Pinpoint the cell where the given text exists, returning its [x, y] midpoint coordinate. 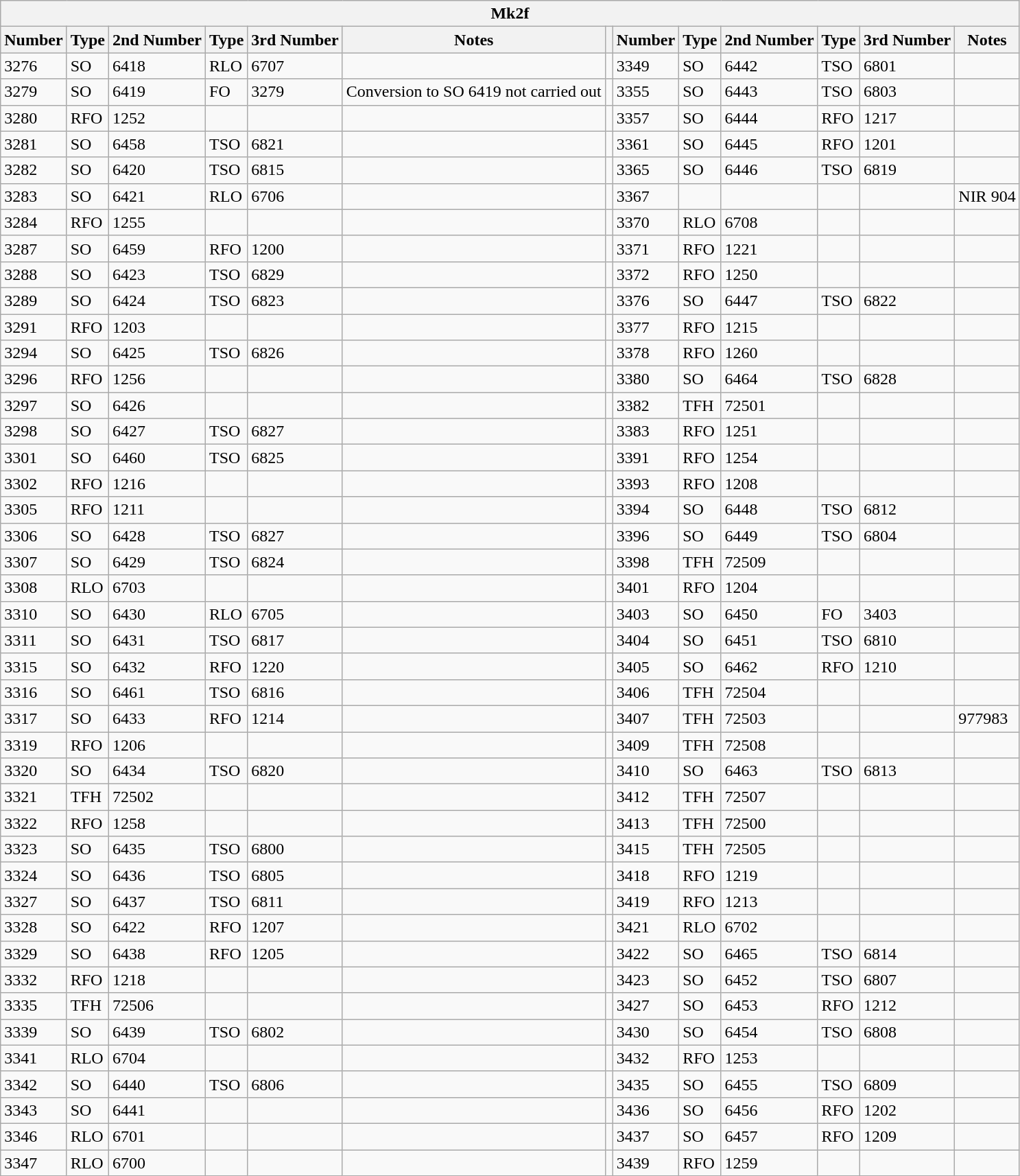
6829 [295, 274]
3301 [34, 458]
6418 [156, 66]
6708 [770, 222]
6420 [156, 170]
3439 [645, 1163]
3391 [645, 458]
6703 [156, 588]
6421 [156, 196]
3319 [34, 744]
3294 [34, 353]
72509 [770, 562]
3316 [34, 692]
3342 [34, 1084]
72508 [770, 744]
1207 [295, 928]
3405 [645, 666]
3287 [34, 248]
6705 [295, 614]
6432 [156, 666]
6450 [770, 614]
3372 [645, 274]
1201 [907, 144]
6809 [907, 1084]
3289 [34, 301]
6424 [156, 301]
1210 [907, 666]
6428 [156, 536]
6825 [295, 458]
6811 [295, 902]
3349 [645, 66]
3393 [645, 484]
Conversion to SO 6419 not carried out [473, 92]
1256 [156, 379]
1253 [770, 1058]
72502 [156, 797]
3361 [645, 144]
3343 [34, 1110]
3302 [34, 484]
6425 [156, 353]
1218 [156, 980]
1213 [770, 902]
6804 [907, 536]
6700 [156, 1163]
6422 [156, 928]
6430 [156, 614]
6426 [156, 405]
1255 [156, 222]
72506 [156, 1006]
72507 [770, 797]
1219 [770, 875]
6449 [770, 536]
1258 [156, 823]
6701 [156, 1136]
6704 [156, 1058]
6805 [295, 875]
3436 [645, 1110]
3378 [645, 353]
1251 [770, 432]
3370 [645, 222]
6455 [770, 1084]
6462 [770, 666]
3437 [645, 1136]
1214 [295, 718]
3296 [34, 379]
6464 [770, 379]
6813 [907, 771]
6436 [156, 875]
6458 [156, 144]
3376 [645, 301]
6800 [295, 849]
6438 [156, 954]
3419 [645, 902]
1250 [770, 274]
3357 [645, 118]
1254 [770, 458]
3306 [34, 536]
3394 [645, 510]
1203 [156, 327]
1206 [156, 744]
6434 [156, 771]
3404 [645, 640]
6817 [295, 640]
6423 [156, 274]
6823 [295, 301]
3406 [645, 692]
6446 [770, 170]
6801 [907, 66]
3320 [34, 771]
6826 [295, 353]
Mk2f [510, 14]
1216 [156, 484]
6463 [770, 771]
3398 [645, 562]
6824 [295, 562]
1252 [156, 118]
3418 [645, 875]
6433 [156, 718]
6445 [770, 144]
3396 [645, 536]
3347 [34, 1163]
3346 [34, 1136]
6802 [295, 1032]
6461 [156, 692]
1259 [770, 1163]
3327 [34, 902]
3322 [34, 823]
1202 [907, 1110]
3282 [34, 170]
3365 [645, 170]
6810 [907, 640]
6706 [295, 196]
6806 [295, 1084]
3335 [34, 1006]
6812 [907, 510]
3328 [34, 928]
1215 [770, 327]
3288 [34, 274]
3427 [645, 1006]
3323 [34, 849]
1209 [907, 1136]
6435 [156, 849]
3280 [34, 118]
6803 [907, 92]
1220 [295, 666]
6454 [770, 1032]
6431 [156, 640]
6459 [156, 248]
NIR 904 [987, 196]
3380 [645, 379]
6453 [770, 1006]
3321 [34, 797]
72505 [770, 849]
72503 [770, 718]
3401 [645, 588]
3422 [645, 954]
6451 [770, 640]
3355 [645, 92]
6457 [770, 1136]
3377 [645, 327]
3308 [34, 588]
6707 [295, 66]
6807 [907, 980]
3409 [645, 744]
6448 [770, 510]
6702 [770, 928]
6442 [770, 66]
6452 [770, 980]
6439 [156, 1032]
3305 [34, 510]
3407 [645, 718]
3311 [34, 640]
1260 [770, 353]
3413 [645, 823]
3329 [34, 954]
3298 [34, 432]
6819 [907, 170]
6820 [295, 771]
1200 [295, 248]
6427 [156, 432]
6456 [770, 1110]
3297 [34, 405]
3324 [34, 875]
6419 [156, 92]
6822 [907, 301]
3276 [34, 66]
6440 [156, 1084]
1208 [770, 484]
3339 [34, 1032]
6821 [295, 144]
1211 [156, 510]
3315 [34, 666]
6444 [770, 118]
72500 [770, 823]
3367 [645, 196]
3371 [645, 248]
6808 [907, 1032]
6460 [156, 458]
1205 [295, 954]
3415 [645, 849]
3310 [34, 614]
3281 [34, 144]
3423 [645, 980]
1221 [770, 248]
3432 [645, 1058]
6441 [156, 1110]
6815 [295, 170]
3421 [645, 928]
3291 [34, 327]
3410 [645, 771]
6828 [907, 379]
3435 [645, 1084]
72504 [770, 692]
3284 [34, 222]
3341 [34, 1058]
6437 [156, 902]
6465 [770, 954]
3307 [34, 562]
3317 [34, 718]
6814 [907, 954]
72501 [770, 405]
3383 [645, 432]
1217 [907, 118]
3382 [645, 405]
977983 [987, 718]
3430 [645, 1032]
6816 [295, 692]
6447 [770, 301]
6443 [770, 92]
3283 [34, 196]
1212 [907, 1006]
6429 [156, 562]
3332 [34, 980]
3412 [645, 797]
1204 [770, 588]
